Search for the cell housing the specified text and yield its [x, y] center coordinate. 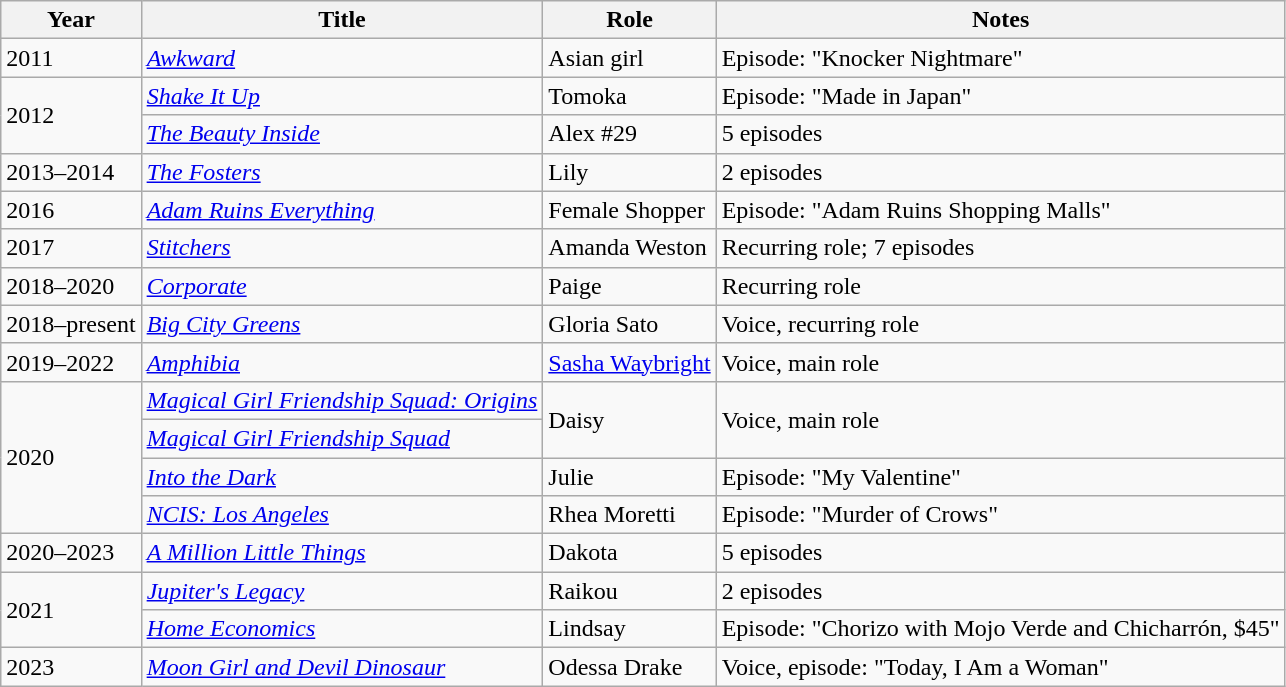
The Beauty Inside [342, 134]
Shake It Up [342, 96]
Julie [630, 477]
2012 [71, 115]
The Fosters [342, 172]
Big City Greens [342, 324]
Into the Dark [342, 477]
Dakota [630, 553]
2020–2023 [71, 553]
Episode: "Adam Ruins Shopping Malls" [1000, 210]
Jupiter's Legacy [342, 591]
Recurring role [1000, 286]
Episode: "Chorizo with Mojo Verde and Chicharrón, $45" [1000, 629]
Lindsay [630, 629]
Voice, episode: "Today, I Am a Woman" [1000, 667]
Rhea Moretti [630, 515]
2013–2014 [71, 172]
Stitchers [342, 248]
NCIS: Los Angeles [342, 515]
Episode: "Knocker Nightmare" [1000, 58]
Episode: "Murder of Crows" [1000, 515]
Lily [630, 172]
2019–2022 [71, 362]
Recurring role; 7 episodes [1000, 248]
Corporate [342, 286]
Notes [1000, 20]
Awkward [342, 58]
Sasha Waybright [630, 362]
2018–2020 [71, 286]
Role [630, 20]
Female Shopper [630, 210]
Magical Girl Friendship Squad: Origins [342, 400]
2021 [71, 610]
2016 [71, 210]
Paige [630, 286]
2023 [71, 667]
Title [342, 20]
Moon Girl and Devil Dinosaur [342, 667]
Gloria Sato [630, 324]
Amanda Weston [630, 248]
Episode: "Made in Japan" [1000, 96]
Magical Girl Friendship Squad [342, 438]
Odessa Drake [630, 667]
Home Economics [342, 629]
A Million Little Things [342, 553]
Episode: "My Valentine" [1000, 477]
Voice, recurring role [1000, 324]
Adam Ruins Everything [342, 210]
Raikou [630, 591]
Asian girl [630, 58]
2018–present [71, 324]
Tomoka [630, 96]
2020 [71, 457]
Amphibia [342, 362]
Year [71, 20]
2017 [71, 248]
Daisy [630, 419]
Alex #29 [630, 134]
2011 [71, 58]
